From the cell containing the given text, extract its center point as [X, Y] coordinate. 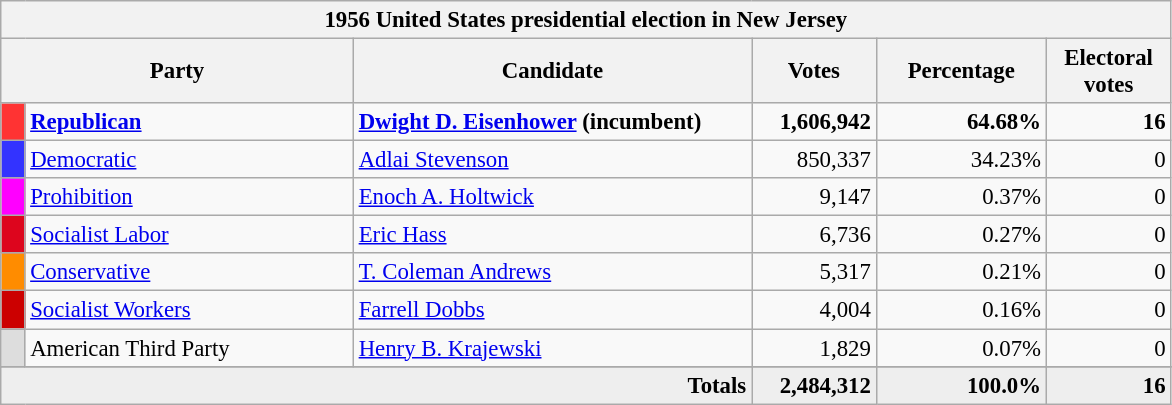
Electoral votes [1108, 72]
Republican [189, 122]
Henry B. Krajewski [552, 348]
Socialist Workers [189, 310]
Percentage [961, 72]
0.07% [961, 348]
9,147 [814, 197]
850,337 [814, 160]
0.16% [961, 310]
64.68% [961, 122]
1956 United States presidential election in New Jersey [586, 20]
Conservative [189, 273]
Enoch A. Holtwick [552, 197]
Farrell Dobbs [552, 310]
34.23% [961, 160]
Eric Hass [552, 235]
0.21% [961, 273]
6,736 [814, 235]
2,484,312 [814, 385]
T. Coleman Andrews [552, 273]
Votes [814, 72]
100.0% [961, 385]
Adlai Stevenson [552, 160]
0.27% [961, 235]
Candidate [552, 72]
Democratic [189, 160]
1,829 [814, 348]
Dwight D. Eisenhower (incumbent) [552, 122]
4,004 [814, 310]
American Third Party [189, 348]
5,317 [814, 273]
Party [178, 72]
1,606,942 [814, 122]
0.37% [961, 197]
Totals [376, 385]
Prohibition [189, 197]
Socialist Labor [189, 235]
